Identify which cell holds the provided text, then report its [X, Y] central coordinate. 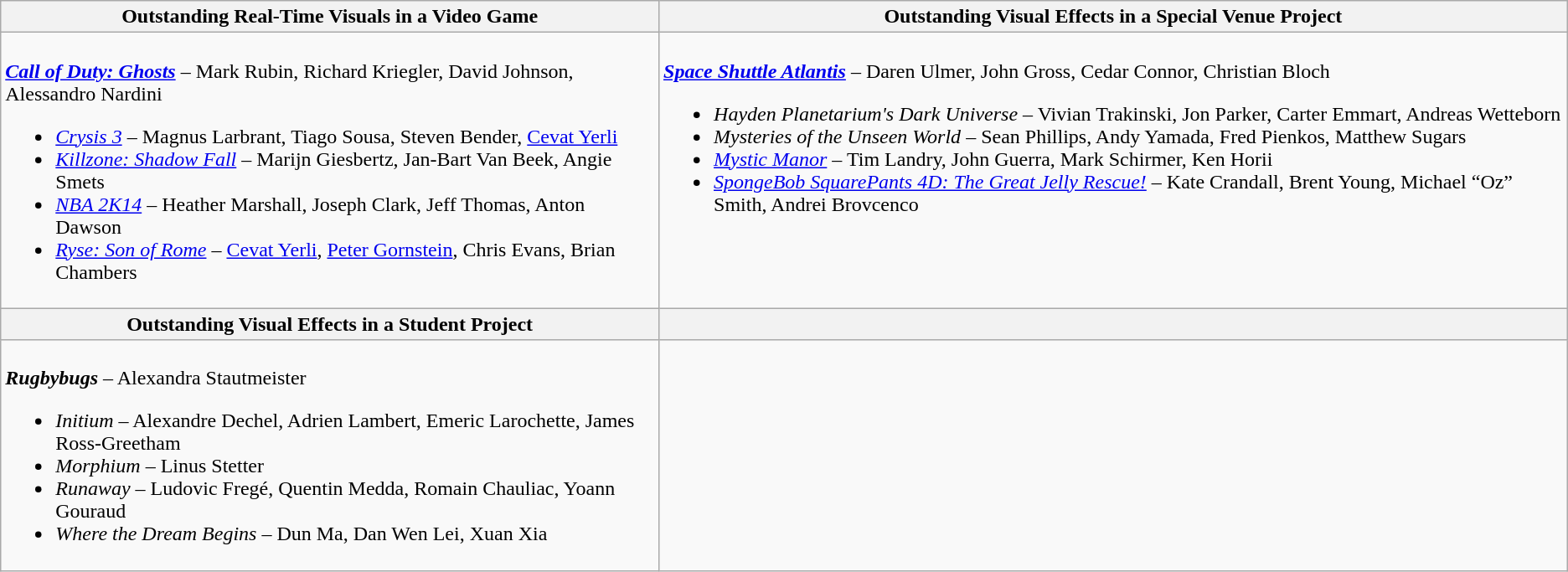
Outstanding Visual Effects in a Special Venue Project [1114, 17]
Outstanding Real-Time Visuals in a Video Game [330, 17]
Outstanding Visual Effects in a Student Project [330, 324]
